From the cell containing the given text, extract its center point as (x, y) coordinate. 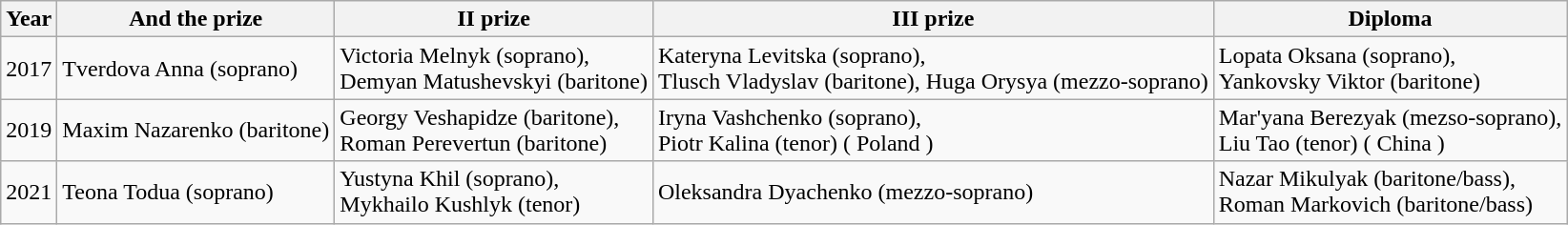
Kateryna Levitska (soprano),Tlusch Vladyslav (baritone), Huga Orysya (mezzo-soprano) (933, 69)
II prize (494, 19)
Georgy Veshapidze (baritone),Roman Perevertun (baritone) (494, 130)
2017 (29, 69)
2019 (29, 130)
And the prize (196, 19)
Oleksandra Dyachenko (mezzo-soprano) (933, 193)
Diploma (1391, 19)
Year (29, 19)
Lopata Oksana (soprano),Yankovsky Viktor (baritone) (1391, 69)
Mar'yana Berezyak (mezso-soprano),Liu Tao (tenor) ( China ) (1391, 130)
Tverdova Anna (soprano) (196, 69)
Nazar Mikulyak (baritone/bass),Roman Markovich (baritone/bass) (1391, 193)
III prize (933, 19)
Yustyna Khil (soprano),Mykhailo Kushlyk (tenor) (494, 193)
Iryna Vashchenko (soprano),Piotr Kalina (tenor) ( Poland ) (933, 130)
Victoria Melnyk (soprano),Demyan Matushevskyi (baritone) (494, 69)
2021 (29, 193)
Teona Todua (soprano) (196, 193)
Maxim Nazarenko (baritone) (196, 130)
